Scan for the cell matching the given text and deliver its (x, y) coordinate at center. 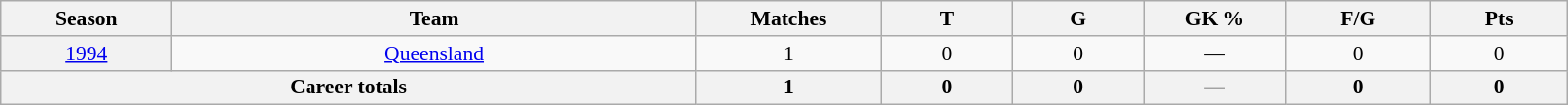
Career totals (348, 87)
GK % (1215, 18)
1994 (87, 53)
F/G (1358, 18)
Pts (1499, 18)
G (1078, 18)
Team (434, 18)
T (948, 18)
Queensland (434, 53)
Season (87, 18)
Matches (788, 18)
